Find where the given text appears and provide that cell's center as (X, Y) coordinate. 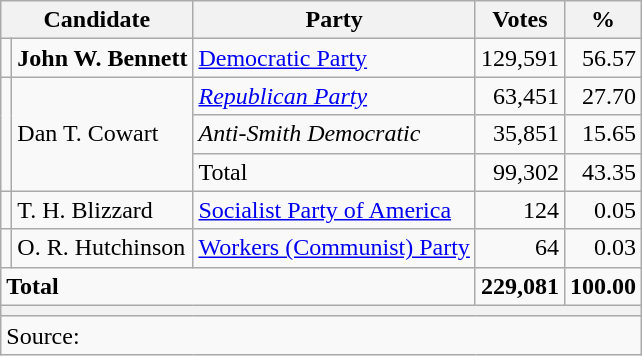
0.03 (602, 248)
43.35 (602, 172)
John W. Bennett (102, 58)
56.57 (602, 58)
Democratic Party (334, 58)
Dan T. Cowart (102, 134)
129,591 (520, 58)
124 (520, 210)
Source: (322, 335)
64 (520, 248)
35,851 (520, 134)
Socialist Party of America (334, 210)
Votes (520, 20)
0.05 (602, 210)
27.70 (602, 96)
T. H. Blizzard (102, 210)
229,081 (520, 286)
Workers (Communist) Party (334, 248)
15.65 (602, 134)
Anti-Smith Democratic (334, 134)
O. R. Hutchinson (102, 248)
99,302 (520, 172)
Party (334, 20)
63,451 (520, 96)
% (602, 20)
Republican Party (334, 96)
100.00 (602, 286)
Candidate (97, 20)
